Return the (X, Y) coordinate for the center point of the cell that contains the specified text.  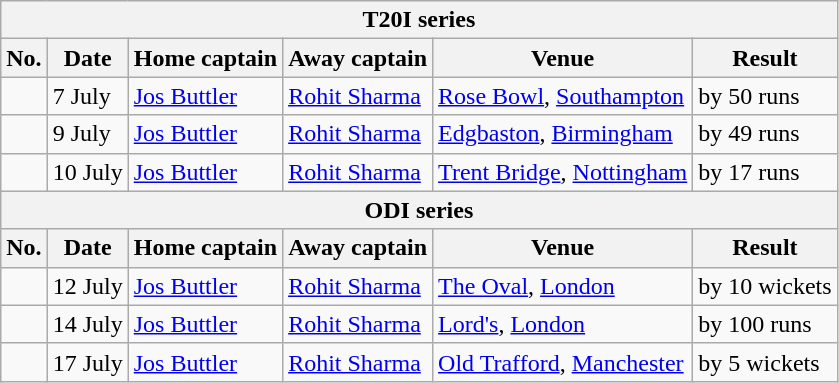
by 100 runs (765, 324)
17 July (88, 362)
14 July (88, 324)
Edgbaston, Birmingham (563, 134)
ODI series (419, 210)
by 10 wickets (765, 286)
10 July (88, 172)
Lord's, London (563, 324)
Rose Bowl, Southampton (563, 96)
Trent Bridge, Nottingham (563, 172)
9 July (88, 134)
by 49 runs (765, 134)
Old Trafford, Manchester (563, 362)
by 5 wickets (765, 362)
12 July (88, 286)
by 50 runs (765, 96)
by 17 runs (765, 172)
T20I series (419, 20)
The Oval, London (563, 286)
7 July (88, 96)
